Scan for the cell matching the given text and deliver its [x, y] coordinate at center. 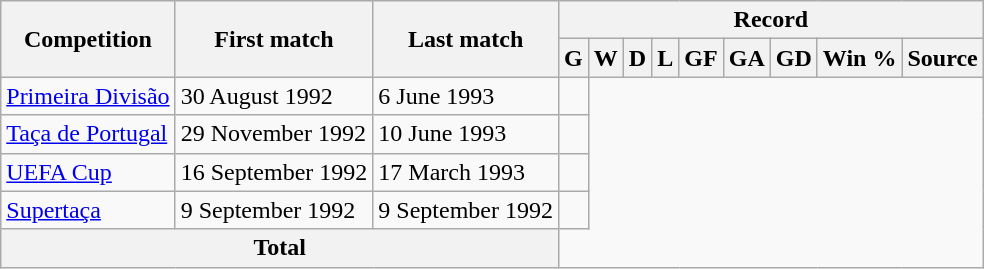
16 September 1992 [274, 172]
Taça de Portugal [88, 134]
UEFA Cup [88, 172]
Win % [860, 58]
W [606, 58]
L [666, 58]
D [637, 58]
Last match [466, 39]
6 June 1993 [466, 96]
Total [280, 248]
29 November 1992 [274, 134]
30 August 1992 [274, 96]
Supertaça [88, 210]
17 March 1993 [466, 172]
Primeira Divisão [88, 96]
GF [701, 58]
First match [274, 39]
GA [746, 58]
Source [942, 58]
G [574, 58]
Competition [88, 39]
10 June 1993 [466, 134]
GD [794, 58]
Record [772, 20]
